Pinpoint the cell where the given text exists, returning its (X, Y) midpoint coordinate. 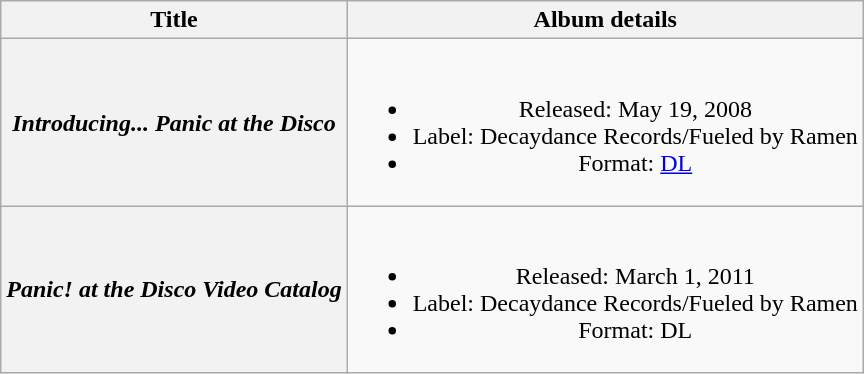
Album details (605, 20)
Panic! at the Disco Video Catalog (174, 290)
Released: May 19, 2008Label: Decaydance Records/Fueled by RamenFormat: DL (605, 122)
Title (174, 20)
Introducing... Panic at the Disco (174, 122)
Released: March 1, 2011Label: Decaydance Records/Fueled by RamenFormat: DL (605, 290)
